Scan for the cell matching the given text and deliver its [X, Y] coordinate at center. 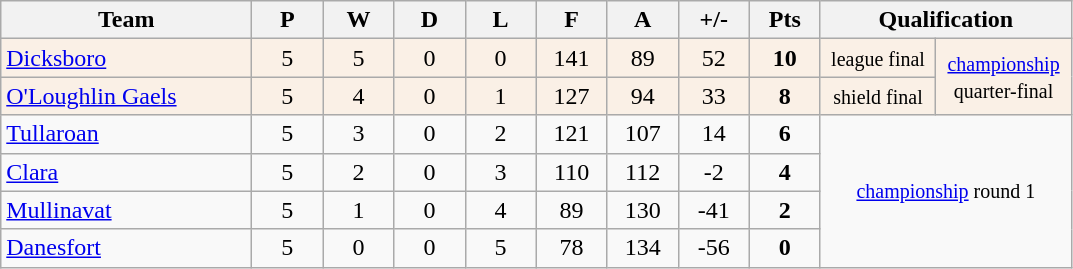
D [430, 20]
+/- [714, 20]
W [358, 20]
112 [642, 172]
L [500, 20]
127 [572, 96]
championship quarter-final [1004, 77]
P [288, 20]
F [572, 20]
championship round 1 [946, 191]
33 [714, 96]
O'Loughlin Gaels [126, 96]
Team [126, 20]
141 [572, 58]
Qualification [946, 20]
134 [642, 248]
Mullinavat [126, 210]
6 [784, 134]
Danesfort [126, 248]
Dicksboro [126, 58]
130 [642, 210]
Clara [126, 172]
Pts [784, 20]
8 [784, 96]
-56 [714, 248]
league final [878, 58]
A [642, 20]
94 [642, 96]
110 [572, 172]
-41 [714, 210]
Tullaroan [126, 134]
14 [714, 134]
-2 [714, 172]
121 [572, 134]
107 [642, 134]
78 [572, 248]
10 [784, 58]
52 [714, 58]
shield final [878, 96]
